Find where the given text appears and provide that cell's center as (x, y) coordinate. 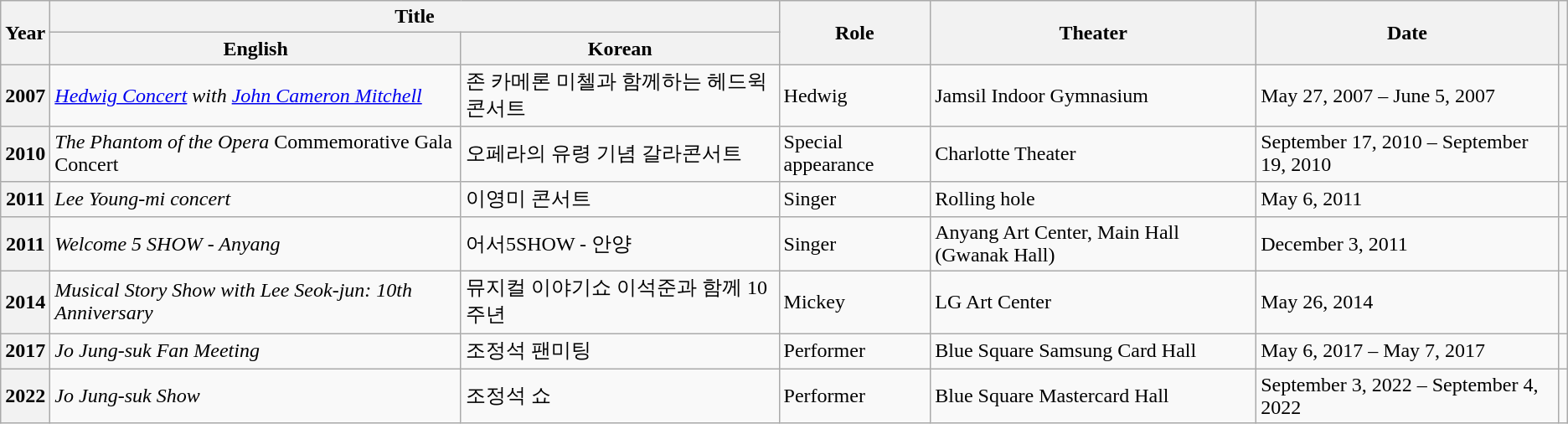
September 3, 2022 – September 4, 2022 (1407, 396)
2010 (25, 154)
이영미 콘서트 (620, 199)
September 17, 2010 – September 19, 2010 (1407, 154)
Role (854, 33)
Lee Young-mi concert (256, 199)
Jo Jung-suk Show (256, 396)
The Phantom of the Opera Commemorative Gala Concert (256, 154)
May 27, 2007 – June 5, 2007 (1407, 96)
어서5SHOW - 안양 (620, 245)
Blue Square Mastercard Hall (1094, 396)
Korean (620, 49)
오페라의 유령 기념 갈라콘서트 (620, 154)
Title (415, 17)
Theater (1094, 33)
LG Art Center (1094, 302)
Jamsil Indoor Gymnasium (1094, 96)
2022 (25, 396)
Special appearance (854, 154)
존 카메론 미첼과 함께하는 헤드윅 콘서트 (620, 96)
2007 (25, 96)
Date (1407, 33)
Mickey (854, 302)
Hedwig Concert with John Cameron Mitchell (256, 96)
조정석 팬미팅 (620, 352)
December 3, 2011 (1407, 245)
May 6, 2011 (1407, 199)
2017 (25, 352)
May 26, 2014 (1407, 302)
May 6, 2017 – May 7, 2017 (1407, 352)
Rolling hole (1094, 199)
2014 (25, 302)
English (256, 49)
Charlotte Theater (1094, 154)
Hedwig (854, 96)
Anyang Art Center, Main Hall (Gwanak Hall) (1094, 245)
Welcome 5 SHOW - Anyang (256, 245)
Musical Story Show with Lee Seok-jun: 10th Anniversary (256, 302)
조정석 쇼 (620, 396)
Jo Jung-suk Fan Meeting (256, 352)
Year (25, 33)
뮤지컬 이야기쇼 이석준과 함께 10주년 (620, 302)
Blue Square Samsung Card Hall (1094, 352)
